Provide the [X, Y] coordinate of the cell's center where the given text is located.  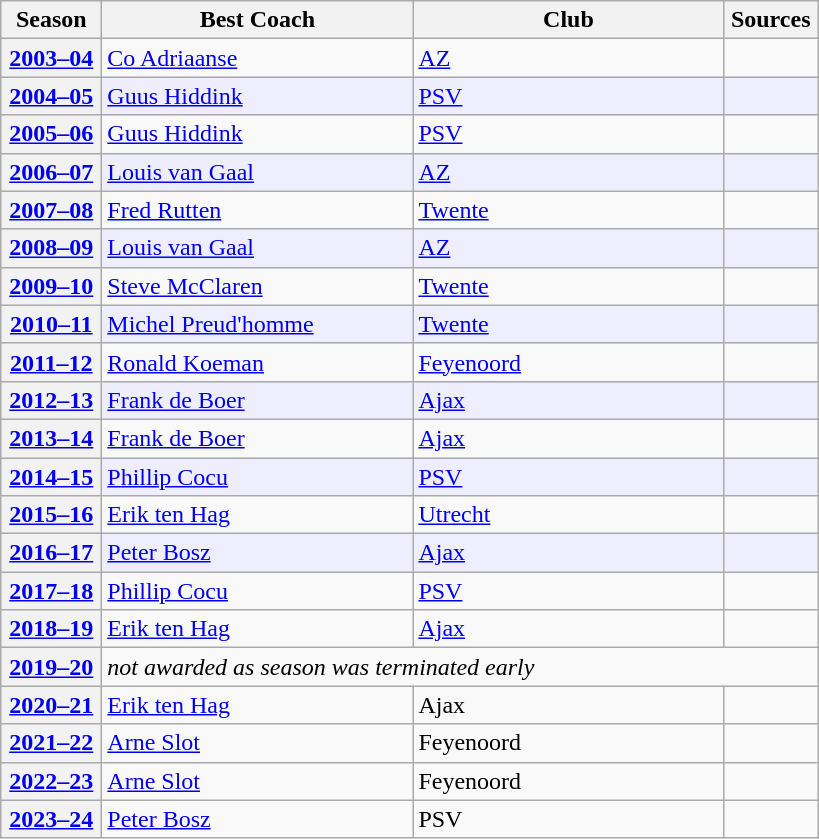
Best Coach [258, 20]
Ronald Koeman [258, 362]
Club [568, 20]
2009–10 [52, 286]
Michel Preud'homme [258, 324]
2006–07 [52, 172]
2020–21 [52, 705]
2018–19 [52, 629]
Season [52, 20]
2015–16 [52, 515]
2007–08 [52, 210]
2023–24 [52, 819]
2003–04 [52, 58]
Co Adriaanse [258, 58]
Steve McClaren [258, 286]
2008–09 [52, 248]
2017–18 [52, 591]
2004–05 [52, 96]
2016–17 [52, 553]
2022–23 [52, 781]
2014–15 [52, 477]
2013–14 [52, 438]
Utrecht [568, 515]
2021–22 [52, 743]
2005–06 [52, 134]
not awarded as season was terminated early [460, 667]
Sources [771, 20]
2011–12 [52, 362]
2012–13 [52, 400]
2010–11 [52, 324]
2019–20 [52, 667]
Fred Rutten [258, 210]
